For the text-containing cell, return its midpoint in (X, Y) coordinate format. 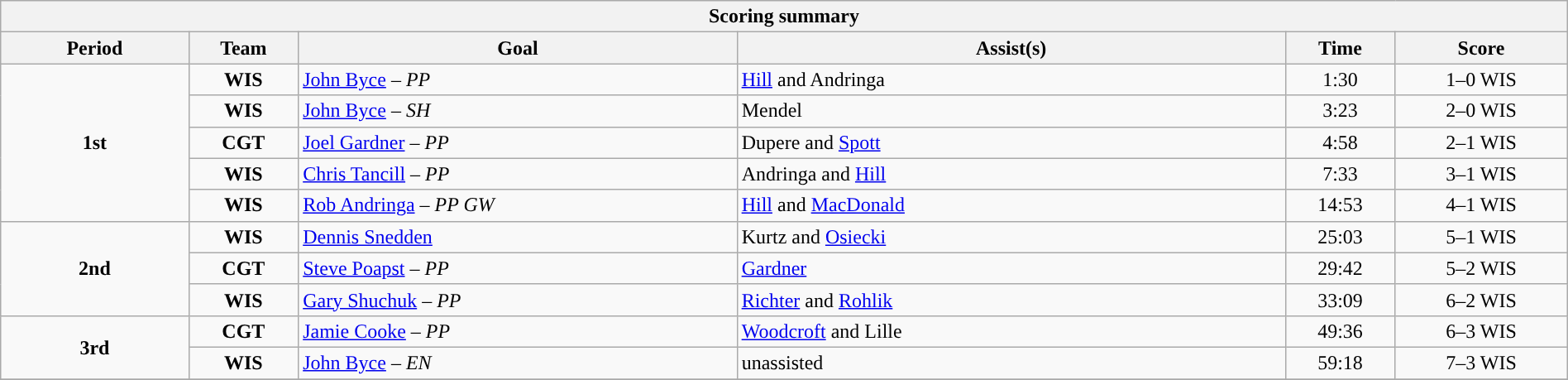
4–1 WIS (1481, 205)
Chris Tancill – PP (518, 174)
unassisted (1011, 363)
7–3 WIS (1481, 363)
7:33 (1340, 174)
49:36 (1340, 331)
1st (94, 142)
59:18 (1340, 363)
4:58 (1340, 142)
3:23 (1340, 111)
3–1 WIS (1481, 174)
Team (243, 48)
John Byce – PP (518, 79)
Dennis Snedden (518, 237)
Kurtz and Osiecki (1011, 237)
Goal (518, 48)
Rob Andringa – PP GW (518, 205)
Andringa and Hill (1011, 174)
2–1 WIS (1481, 142)
Steve Poapst – PP (518, 268)
6–2 WIS (1481, 300)
Score (1481, 48)
Hill and Andringa (1011, 79)
1–0 WIS (1481, 79)
Dupere and Spott (1011, 142)
29:42 (1340, 268)
Woodcroft and Lille (1011, 331)
John Byce – EN (518, 363)
Mendel (1011, 111)
Hill and MacDonald (1011, 205)
14:53 (1340, 205)
2–0 WIS (1481, 111)
Period (94, 48)
33:09 (1340, 300)
John Byce – SH (518, 111)
Joel Gardner – PP (518, 142)
25:03 (1340, 237)
Time (1340, 48)
3rd (94, 347)
Jamie Cooke – PP (518, 331)
Gardner (1011, 268)
Gary Shuchuk – PP (518, 300)
6–3 WIS (1481, 331)
1:30 (1340, 79)
Assist(s) (1011, 48)
Richter and Rohlik (1011, 300)
5–1 WIS (1481, 237)
Scoring summary (784, 17)
5–2 WIS (1481, 268)
2nd (94, 268)
